Determine the (X, Y) coordinate at the center of the cell enclosing the given text.  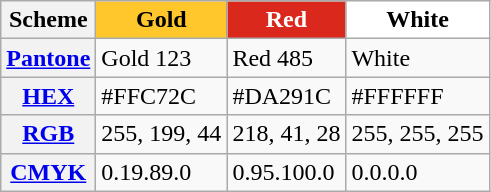
0.0.0.0 (418, 172)
CMYK (48, 172)
255, 199, 44 (162, 134)
Pantone (48, 58)
255, 255, 255 (418, 134)
HEX (48, 96)
Red (286, 20)
Scheme (48, 20)
#DA291C (286, 96)
#FFFFFF (418, 96)
Gold (162, 20)
Red 485 (286, 58)
#FFC72C (162, 96)
218, 41, 28 (286, 134)
Gold 123 (162, 58)
RGB (48, 134)
0.95.100.0 (286, 172)
0.19.89.0 (162, 172)
